Identify which cell holds the provided text, then report its [X, Y] central coordinate. 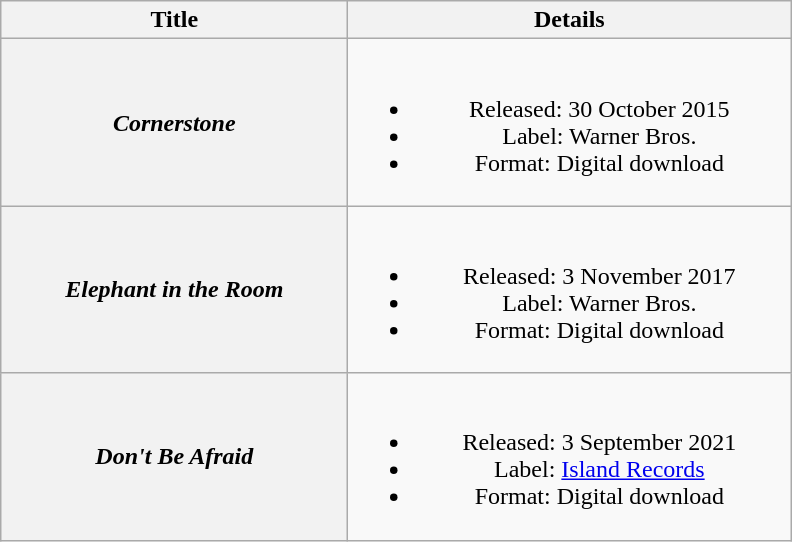
Released: 3 September 2021Label: Island RecordsFormat: Digital download [570, 456]
Released: 30 October 2015Label: Warner Bros.Format: Digital download [570, 122]
Elephant in the Room [174, 290]
Details [570, 20]
Released: 3 November 2017Label: Warner Bros.Format: Digital download [570, 290]
Title [174, 20]
Don't Be Afraid [174, 456]
Cornerstone [174, 122]
